Scan for the cell matching the given text and deliver its (x, y) coordinate at center. 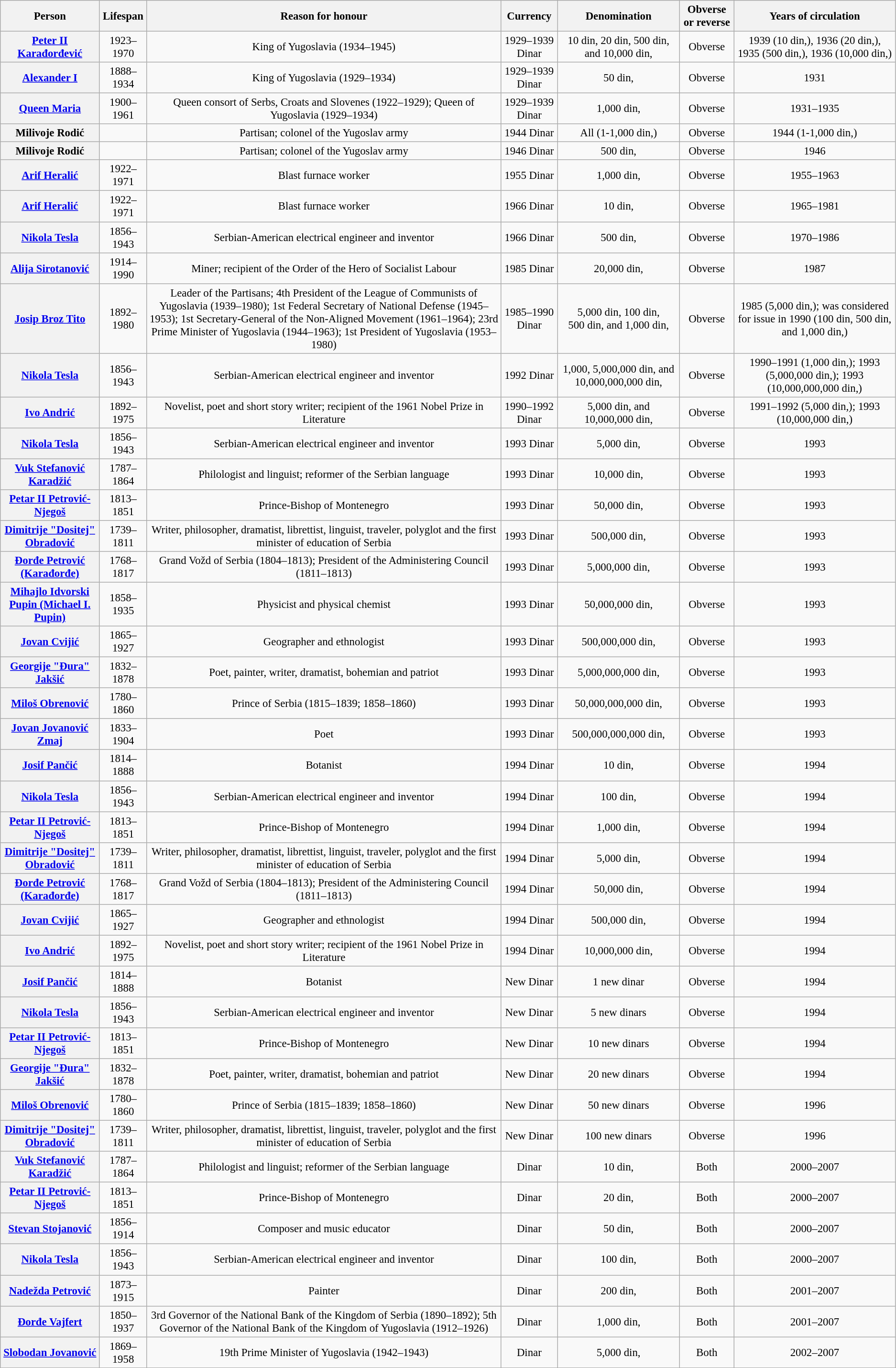
1946 (815, 151)
100 new dinars (619, 1136)
1,000, 5,000,000 din, and 10,000,000,000 din, (619, 375)
Physicist and physical chemist (324, 605)
1923–1970 (123, 47)
1914–1990 (123, 268)
500,000,000 din, (619, 642)
1987 (815, 268)
1985 Dinar (530, 268)
1985 (5,000 din,); was considered for issue in 1990 (100 din, 500 din, and 1,000 din,) (815, 319)
10,000 din, (619, 474)
Reason for honour (324, 16)
1833–1904 (123, 735)
1931 (815, 77)
5,000,000,000 din, (619, 673)
1992 Dinar (530, 375)
1955–1963 (815, 175)
Years of circulation (815, 16)
All (1-1,000 din,) (619, 133)
King of Yugoslavia (1934–1945) (324, 47)
1944 Dinar (530, 133)
1985–1990 Dinar (530, 319)
1858–1935 (123, 605)
Josip Broz Tito (50, 319)
King of Yugoslavia (1929–1934) (324, 77)
Queen Maria (50, 109)
1892–1980 (123, 319)
Painter (324, 1291)
10 new dinars (619, 1044)
5,000 din, 100 din, 500 din, and 1,000 din, (619, 319)
Nadežda Petrović (50, 1291)
1944 (1-1,000 din,) (815, 133)
200 din, (619, 1291)
1900–1961 (123, 109)
Stevan Stojanović (50, 1228)
Currency (530, 16)
Đorđe Vajfert (50, 1321)
1856–1914 (123, 1228)
1939 (10 din,), 1936 (20 din,), 1935 (500 din,), 1936 (10,000 din,) (815, 47)
Queen consort of Serbs, Croats and Slovenes (1922–1929); Queen of Yugoslavia (1929–1934) (324, 109)
20,000 din, (619, 268)
1991–1992 (5,000 din,); 1993 (10,000,000 din,) (815, 412)
5,000,000 din, (619, 567)
1931–1935 (815, 109)
Poet (324, 735)
50 new dinars (619, 1105)
Mihajlo Idvorski Pupin (Michael I. Pupin) (50, 605)
Jovan Jovanović Zmaj (50, 735)
2002–2007 (815, 1353)
5,000 din, and 10,000,000 din, (619, 412)
1970–1986 (815, 237)
Lifespan (123, 16)
Composer and music educator (324, 1228)
Person (50, 16)
1990–1991 (1,000 din,); 1993 (5,000,000 din,); 1993 (10,000,000,000 din,) (815, 375)
1869–1958 (123, 1353)
20 din, (619, 1198)
1873–1915 (123, 1291)
1946 Dinar (530, 151)
3rd Governor of the National Bank of the Kingdom of Serbia (1890–1892); 5th Governor of the National Bank of the Kingdom of Yugoslavia (1912–1926) (324, 1321)
19th Prime Minister of Yugoslavia (1942–1943) (324, 1353)
1888–1934 (123, 77)
20 new dinars (619, 1074)
5 new dinars (619, 1012)
Slobodan Jovanović (50, 1353)
1990–1992 Dinar (530, 412)
Miner; recipient of the Order of the Hero of Socialist Labour (324, 268)
1965–1981 (815, 207)
Alexander I (50, 77)
Alija Sirotanović (50, 268)
10 din, 20 din, 500 din, and 10,000 din, (619, 47)
1 new dinar (619, 982)
10,000,000 din, (619, 951)
1850–1937 (123, 1321)
Denomination (619, 16)
50,000,000 din, (619, 605)
Peter II Karađorđević (50, 47)
50,000,000,000 din, (619, 703)
Obverse or reverse (707, 16)
1955 Dinar (530, 175)
500,000,000,000 din, (619, 735)
